Identify which cell holds the provided text, then report its [X, Y] central coordinate. 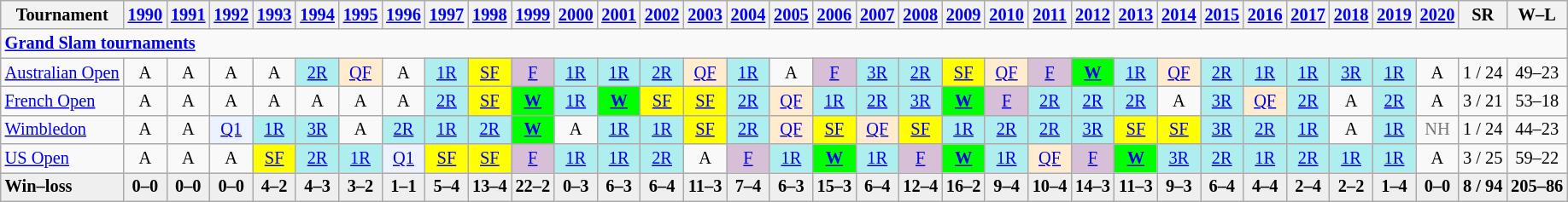
9–4 [1006, 187]
2000 [576, 14]
2013 [1136, 14]
14–3 [1092, 187]
2015 [1222, 14]
1991 [188, 14]
French Open [62, 101]
2019 [1394, 14]
2002 [662, 14]
2009 [963, 14]
44–23 [1537, 130]
2–4 [1308, 187]
9–3 [1179, 187]
4–2 [274, 187]
Australian Open [62, 72]
2–2 [1351, 187]
2016 [1265, 14]
4–4 [1265, 187]
NH [1437, 130]
1996 [403, 14]
1990 [145, 14]
59–22 [1537, 159]
22–2 [533, 187]
Win–loss [62, 187]
2003 [705, 14]
0–3 [576, 187]
Wimbledon [62, 130]
1994 [317, 14]
205–86 [1537, 187]
1–4 [1394, 187]
12–4 [920, 187]
49–23 [1537, 72]
8 / 94 [1483, 187]
1–1 [403, 187]
2007 [877, 14]
1992 [231, 14]
4–3 [317, 187]
53–18 [1537, 101]
2010 [1006, 14]
1998 [489, 14]
2005 [791, 14]
5–4 [447, 187]
13–4 [489, 187]
2012 [1092, 14]
2018 [1351, 14]
2014 [1179, 14]
2001 [618, 14]
3 / 25 [1483, 159]
15–3 [834, 187]
2020 [1437, 14]
1999 [533, 14]
7–4 [748, 187]
1997 [447, 14]
1993 [274, 14]
2017 [1308, 14]
3–2 [360, 187]
2011 [1050, 14]
3 / 21 [1483, 101]
Grand Slam tournaments [784, 43]
2004 [748, 14]
W–L [1537, 14]
10–4 [1050, 187]
SR [1483, 14]
1995 [360, 14]
2008 [920, 14]
16–2 [963, 187]
Tournament [62, 14]
2006 [834, 14]
US Open [62, 159]
